For the text-containing cell, return its midpoint in (X, Y) coordinate format. 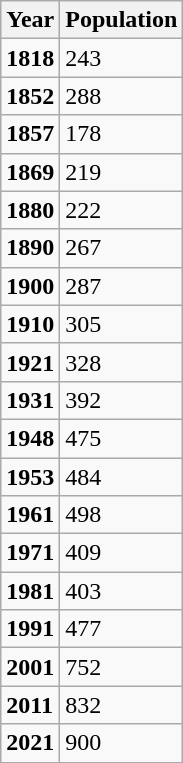
1921 (30, 362)
328 (122, 362)
1971 (30, 553)
267 (122, 248)
403 (122, 591)
1948 (30, 438)
475 (122, 438)
Year (30, 20)
222 (122, 210)
409 (122, 553)
1931 (30, 400)
1818 (30, 58)
832 (122, 705)
484 (122, 477)
392 (122, 400)
752 (122, 667)
305 (122, 324)
900 (122, 743)
288 (122, 96)
1852 (30, 96)
1961 (30, 515)
1880 (30, 210)
287 (122, 286)
1981 (30, 591)
2021 (30, 743)
477 (122, 629)
1991 (30, 629)
1910 (30, 324)
2001 (30, 667)
1900 (30, 286)
1857 (30, 134)
1890 (30, 248)
2011 (30, 705)
1869 (30, 172)
1953 (30, 477)
243 (122, 58)
498 (122, 515)
219 (122, 172)
Population (122, 20)
178 (122, 134)
